Return the (x, y) coordinate for the center point of the cell that contains the specified text.  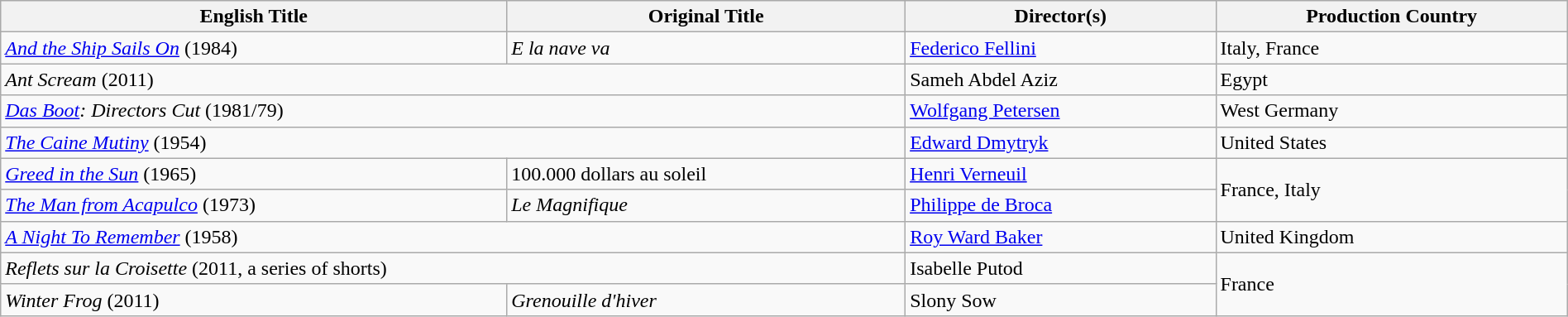
Production Country (1391, 17)
Egypt (1391, 79)
Reflets sur la Croisette (2011, a series of shorts) (453, 268)
Original Title (706, 17)
Ant Scream (2011) (453, 79)
100.000 dollars au soleil (706, 174)
E la nave va (706, 48)
France, Italy (1391, 190)
Le Magnifique (706, 205)
United States (1391, 142)
Henri Verneuil (1060, 174)
English Title (254, 17)
Greed in the Sun (1965) (254, 174)
Director(s) (1060, 17)
Slony Sow (1060, 300)
Federico Fellini (1060, 48)
Edward Dmytryk (1060, 142)
Grenouille d'hiver (706, 300)
The Man from Acapulco (1973) (254, 205)
France (1391, 284)
Italy, France (1391, 48)
Das Boot: Directors Cut (1981/79) (453, 111)
A Night To Remember (1958) (453, 237)
West Germany (1391, 111)
Philippe de Broca (1060, 205)
Isabelle Putod (1060, 268)
Roy Ward Baker (1060, 237)
Winter Frog (2011) (254, 300)
The Caine Mutiny (1954) (453, 142)
United Kingdom (1391, 237)
Wolfgang Petersen (1060, 111)
And the Ship Sails On (1984) (254, 48)
Sameh Abdel Aziz (1060, 79)
